Capture the cell that displays the provided text and extract its [x, y] central coordinate. 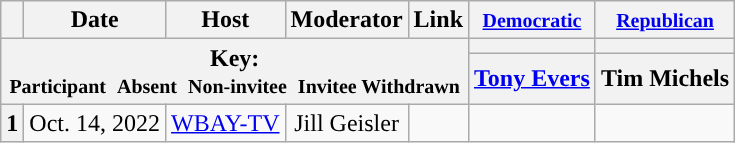
Date [95, 20]
Link [438, 20]
Republican [664, 20]
Democratic [532, 20]
Oct. 14, 2022 [95, 123]
Host [226, 20]
1 [12, 123]
Jill Geisler [346, 123]
Tony Evers [532, 78]
WBAY-TV [226, 123]
Tim Michels [664, 78]
Key: Participant Absent Non-invitee Invitee Withdrawn [235, 72]
Moderator [346, 20]
